Return [X, Y] of the center of cell containing provided text 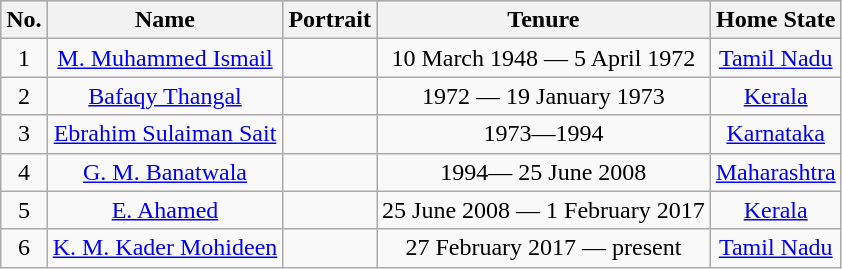
Tenure [544, 20]
Karnataka [776, 134]
E. Ahamed [165, 210]
10 March 1948 — 5 April 1972 [544, 58]
K. M. Kader Mohideen [165, 248]
Ebrahim Sulaiman Sait [165, 134]
M. Muhammed Ismail [165, 58]
1 [24, 58]
1972 — 19 January 1973 [544, 96]
Maharashtra [776, 172]
G. M. Banatwala [165, 172]
Name [165, 20]
3 [24, 134]
Bafaqy Thangal [165, 96]
25 June 2008 — 1 February 2017 [544, 210]
Portrait [330, 20]
1994— 25 June 2008 [544, 172]
27 February 2017 — present [544, 248]
No. [24, 20]
Home State [776, 20]
1973—1994 [544, 134]
6 [24, 248]
4 [24, 172]
2 [24, 96]
5 [24, 210]
